Search for the cell housing the specified text and yield its [x, y] center coordinate. 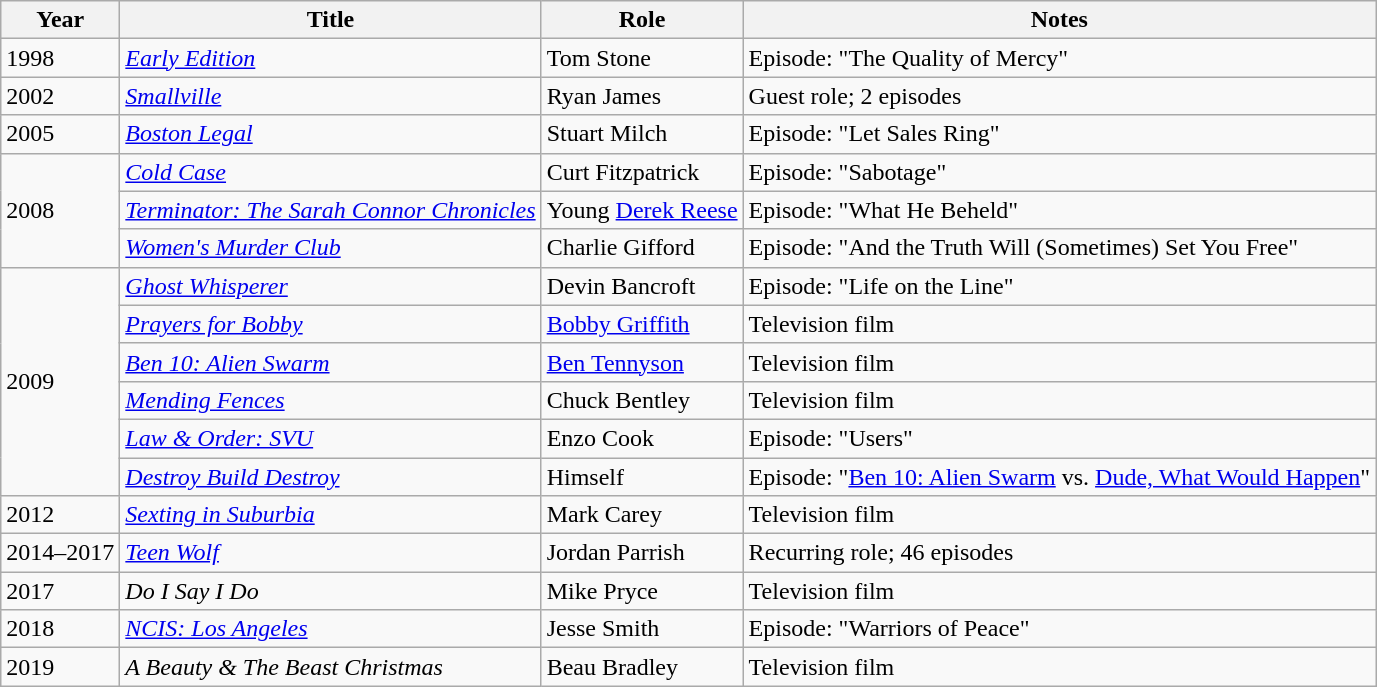
2014–2017 [60, 553]
2009 [60, 381]
Mike Pryce [642, 591]
Episode: "Life on the Line" [1059, 286]
Mark Carey [642, 515]
A Beauty & The Beast Christmas [330, 667]
Ben Tennyson [642, 362]
Tom Stone [642, 58]
Boston Legal [330, 134]
2017 [60, 591]
Early Edition [330, 58]
Episode: "And the Truth Will (Sometimes) Set You Free" [1059, 248]
Episode: "Users" [1059, 438]
Curt Fitzpatrick [642, 172]
2012 [60, 515]
Destroy Build Destroy [330, 477]
Stuart Milch [642, 134]
2019 [60, 667]
2002 [60, 96]
Bobby Griffith [642, 324]
Chuck Bentley [642, 400]
Women's Murder Club [330, 248]
Ben 10: Alien Swarm [330, 362]
Terminator: The Sarah Connor Chronicles [330, 210]
1998 [60, 58]
Do I Say I Do [330, 591]
Jordan Parrish [642, 553]
Law & Order: SVU [330, 438]
Teen Wolf [330, 553]
Beau Bradley [642, 667]
Notes [1059, 20]
2008 [60, 210]
2005 [60, 134]
Young Derek Reese [642, 210]
Himself [642, 477]
Title [330, 20]
Jesse Smith [642, 629]
Sexting in Suburbia [330, 515]
2018 [60, 629]
Year [60, 20]
Episode: "Ben 10: Alien Swarm vs. Dude, What Would Happen" [1059, 477]
Guest role; 2 episodes [1059, 96]
Episode: "What He Beheld" [1059, 210]
Prayers for Bobby [330, 324]
Recurring role; 46 episodes [1059, 553]
Mending Fences [330, 400]
Episode: "Let Sales Ring" [1059, 134]
Devin Bancroft [642, 286]
Charlie Gifford [642, 248]
Episode: "Warriors of Peace" [1059, 629]
Smallville [330, 96]
Ryan James [642, 96]
Episode: "The Quality of Mercy" [1059, 58]
Enzo Cook [642, 438]
NCIS: Los Angeles [330, 629]
Episode: "Sabotage" [1059, 172]
Role [642, 20]
Ghost Whisperer [330, 286]
Cold Case [330, 172]
